Return (x, y) of the center of cell containing provided text 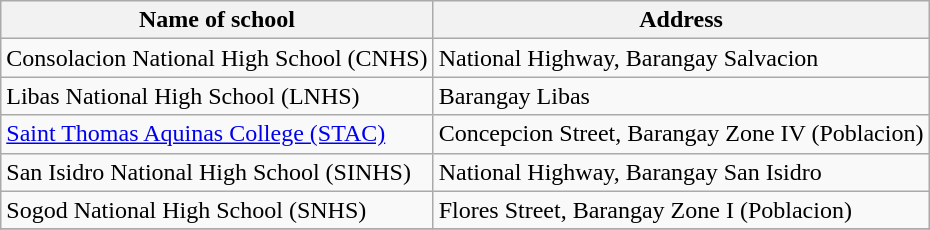
San Isidro National High School (SINHS) (217, 172)
Name of school (217, 20)
Barangay Libas (681, 96)
Sogod National High School (SNHS) (217, 210)
Address (681, 20)
Consolacion National High School (CNHS) (217, 58)
Saint Thomas Aquinas College (STAC) (217, 134)
Flores Street, Barangay Zone I (Poblacion) (681, 210)
National Highway, Barangay Salvacion (681, 58)
Libas National High School (LNHS) (217, 96)
National Highway, Barangay San Isidro (681, 172)
Concepcion Street, Barangay Zone IV (Poblacion) (681, 134)
